Capture the cell that displays the provided text and extract its [X, Y] central coordinate. 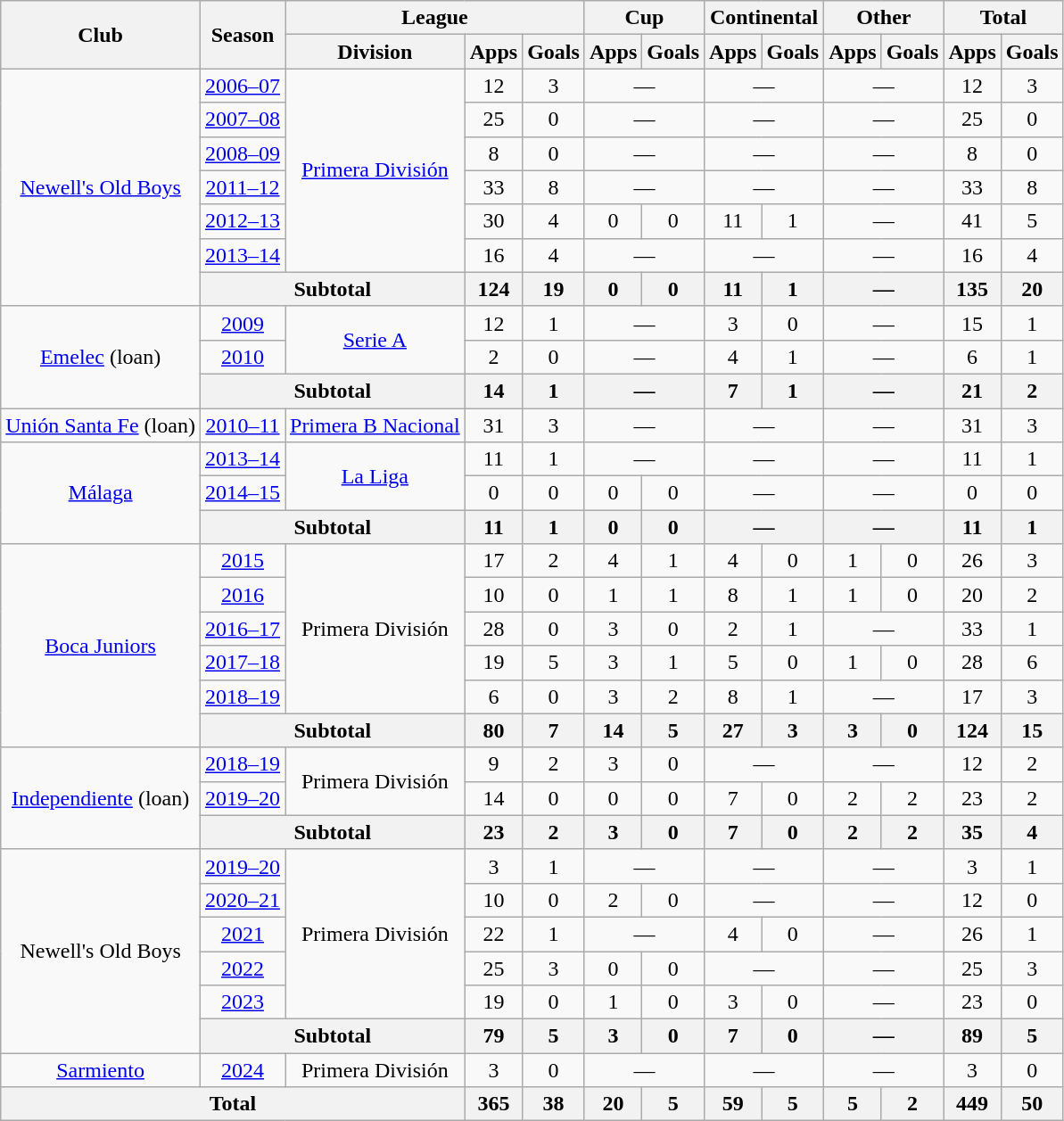
2020–21 [243, 900]
22 [493, 934]
Sarmiento [101, 1070]
Other [884, 18]
79 [493, 1036]
2010 [243, 357]
Division [375, 52]
Boca Juniors [101, 646]
2022 [243, 968]
Club [101, 35]
2023 [243, 1002]
La Liga [375, 476]
135 [972, 289]
89 [972, 1036]
Independiente (loan) [101, 798]
2011–12 [243, 187]
35 [972, 832]
League [435, 18]
2008–09 [243, 153]
Continental [764, 18]
2017–18 [243, 663]
Serie A [375, 340]
59 [733, 1104]
Season [243, 35]
Cup [644, 18]
2010–11 [243, 425]
2012–13 [243, 221]
30 [493, 221]
2006–07 [243, 86]
Emelec (loan) [101, 357]
2016–17 [243, 629]
2021 [243, 934]
Unión Santa Fe (loan) [101, 425]
80 [493, 730]
2014–15 [243, 493]
449 [972, 1104]
38 [554, 1104]
2007–08 [243, 120]
2024 [243, 1070]
9 [493, 764]
365 [493, 1104]
2009 [243, 323]
2016 [243, 595]
41 [972, 221]
Primera B Nacional [375, 425]
27 [733, 730]
21 [972, 391]
Málaga [101, 493]
50 [1032, 1104]
2015 [243, 561]
